Return the (X, Y) coordinate for the center point of the cell that contains the specified text.  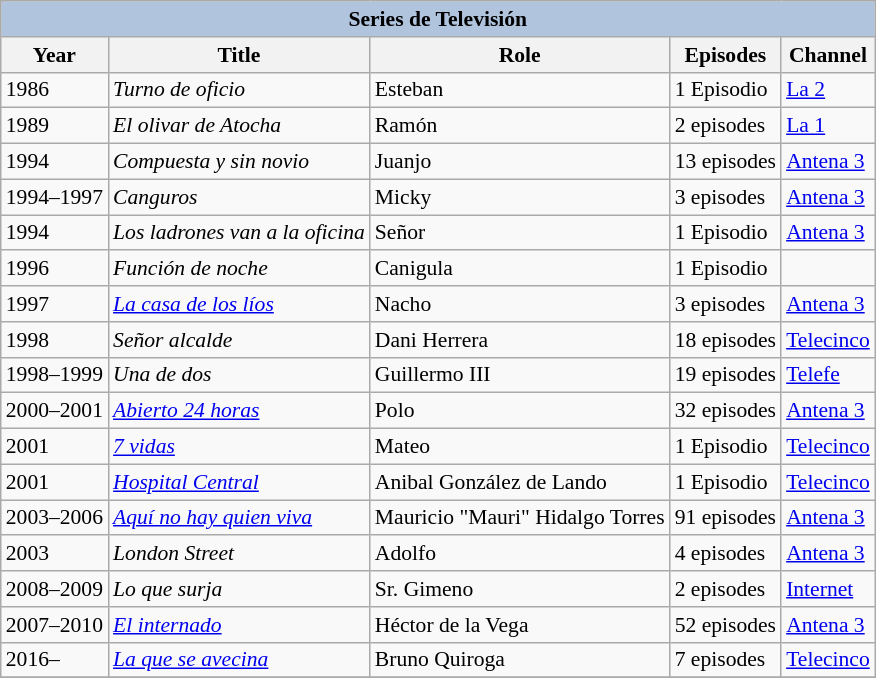
Micky (520, 197)
La 2 (828, 90)
Juanjo (520, 162)
32 episodes (726, 411)
Year (54, 55)
2008–2009 (54, 589)
Nacho (520, 304)
Abierto 24 horas (239, 411)
La 1 (828, 126)
2003–2006 (54, 518)
91 episodes (726, 518)
Channel (828, 55)
Ramón (520, 126)
El olivar de Atocha (239, 126)
Héctor de la Vega (520, 625)
13 episodes (726, 162)
18 episodes (726, 340)
4 episodes (726, 554)
La casa de los líos (239, 304)
1986 (54, 90)
2016– (54, 660)
Los ladrones van a la oficina (239, 233)
Internet (828, 589)
Lo que surja (239, 589)
19 episodes (726, 375)
Dani Herrera (520, 340)
Canigula (520, 269)
Una de dos (239, 375)
Aquí no hay quien viva (239, 518)
Polo (520, 411)
Mateo (520, 447)
Series de Televisión (438, 19)
Bruno Quiroga (520, 660)
Señor alcalde (239, 340)
52 episodes (726, 625)
Adolfo (520, 554)
Compuesta y sin novio (239, 162)
1998 (54, 340)
1996 (54, 269)
Role (520, 55)
Turno de oficio (239, 90)
Señor (520, 233)
Guillermo III (520, 375)
Esteban (520, 90)
2000–2001 (54, 411)
Title (239, 55)
Canguros (239, 197)
1989 (54, 126)
London Street (239, 554)
2007–2010 (54, 625)
Mauricio "Mauri" Hidalgo Torres (520, 518)
1998–1999 (54, 375)
Sr. Gimeno (520, 589)
2003 (54, 554)
1994–1997 (54, 197)
Función de noche (239, 269)
Episodes (726, 55)
Telefe (828, 375)
7 vidas (239, 447)
La que se avecina (239, 660)
El internado (239, 625)
Hospital Central (239, 482)
Anibal González de Lando (520, 482)
7 episodes (726, 660)
1997 (54, 304)
